Detect which cell encompasses the target text, then output its [X, Y] center coordinate. 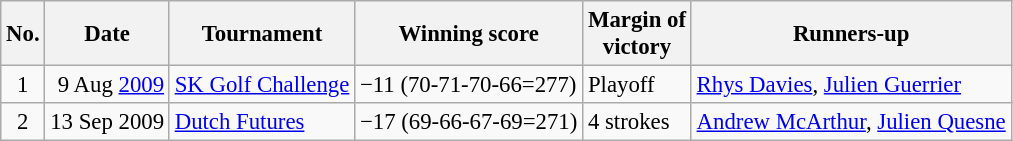
Dutch Futures [262, 122]
No. [23, 34]
Date [107, 34]
4 strokes [638, 122]
2 [23, 122]
Playoff [638, 85]
Rhys Davies, Julien Guerrier [851, 85]
Margin ofvictory [638, 34]
Winning score [469, 34]
Andrew McArthur, Julien Quesne [851, 122]
SK Golf Challenge [262, 85]
13 Sep 2009 [107, 122]
1 [23, 85]
Runners-up [851, 34]
9 Aug 2009 [107, 85]
−17 (69-66-67-69=271) [469, 122]
Tournament [262, 34]
−11 (70-71-70-66=277) [469, 85]
